Return the (x, y) coordinate for the center point of the cell that contains the specified text.  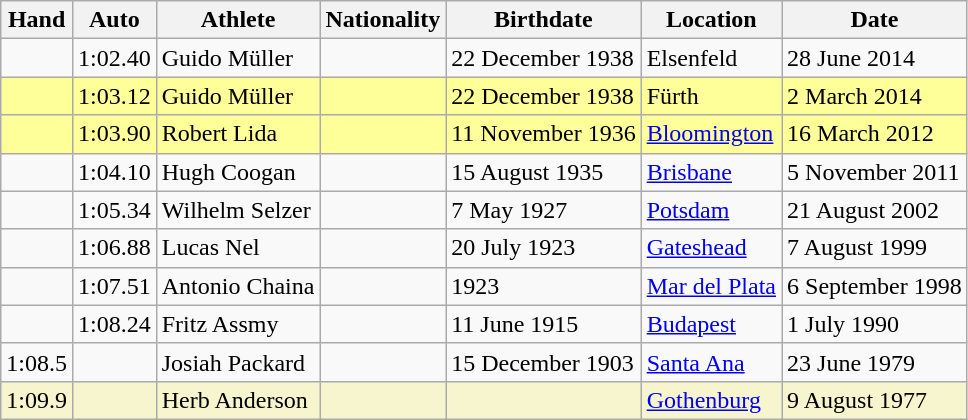
11 November 1936 (544, 134)
Date (875, 20)
9 August 1977 (875, 400)
7 August 1999 (875, 248)
Gothenburg (711, 400)
21 August 2002 (875, 210)
Santa Ana (711, 362)
1923 (544, 286)
Athlete (238, 20)
1 July 1990 (875, 324)
Fürth (711, 96)
5 November 2011 (875, 172)
2 March 2014 (875, 96)
28 June 2014 (875, 58)
1:03.90 (114, 134)
11 June 1915 (544, 324)
Antonio Chaina (238, 286)
1:05.34 (114, 210)
Auto (114, 20)
1:08.5 (37, 362)
Mar del Plata (711, 286)
Wilhelm Selzer (238, 210)
Brisbane (711, 172)
Robert Lida (238, 134)
23 June 1979 (875, 362)
20 July 1923 (544, 248)
1:09.9 (37, 400)
1:04.10 (114, 172)
6 September 1998 (875, 286)
16 March 2012 (875, 134)
Location (711, 20)
1:08.24 (114, 324)
Josiah Packard (238, 362)
15 December 1903 (544, 362)
Elsenfeld (711, 58)
1:07.51 (114, 286)
1:02.40 (114, 58)
Herb Anderson (238, 400)
Hugh Coogan (238, 172)
Gateshead (711, 248)
Budapest (711, 324)
Hand (37, 20)
Bloomington (711, 134)
Birthdate (544, 20)
Lucas Nel (238, 248)
7 May 1927 (544, 210)
Nationality (383, 20)
1:06.88 (114, 248)
15 August 1935 (544, 172)
Fritz Assmy (238, 324)
Potsdam (711, 210)
1:03.12 (114, 96)
